Locate the cell with the specified text and output its [X, Y] center coordinate. 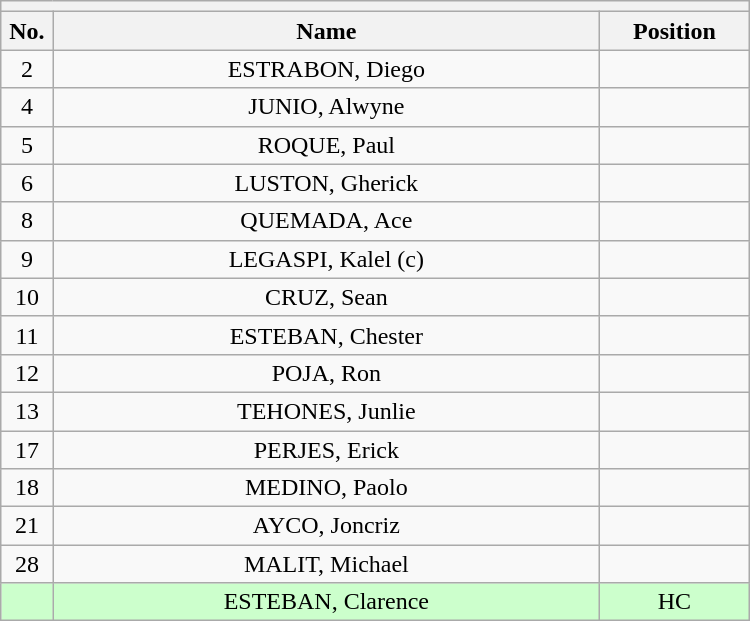
4 [27, 107]
11 [27, 335]
8 [27, 221]
TEHONES, Junlie [326, 411]
21 [27, 526]
AYCO, Joncriz [326, 526]
POJA, Ron [326, 373]
MEDINO, Paolo [326, 488]
28 [27, 564]
Name [326, 31]
10 [27, 297]
ESTRABON, Diego [326, 69]
QUEMADA, Ace [326, 221]
13 [27, 411]
9 [27, 259]
PERJES, Erick [326, 449]
No. [27, 31]
ESTEBAN, Chester [326, 335]
18 [27, 488]
MALIT, Michael [326, 564]
HC [675, 602]
LUSTON, Gherick [326, 183]
6 [27, 183]
ESTEBAN, Clarence [326, 602]
5 [27, 145]
LEGASPI, Kalel (c) [326, 259]
JUNIO, Alwyne [326, 107]
Position [675, 31]
17 [27, 449]
ROQUE, Paul [326, 145]
CRUZ, Sean [326, 297]
2 [27, 69]
12 [27, 373]
